Extract the (X, Y) coordinate from the center of the cell holding the provided text.  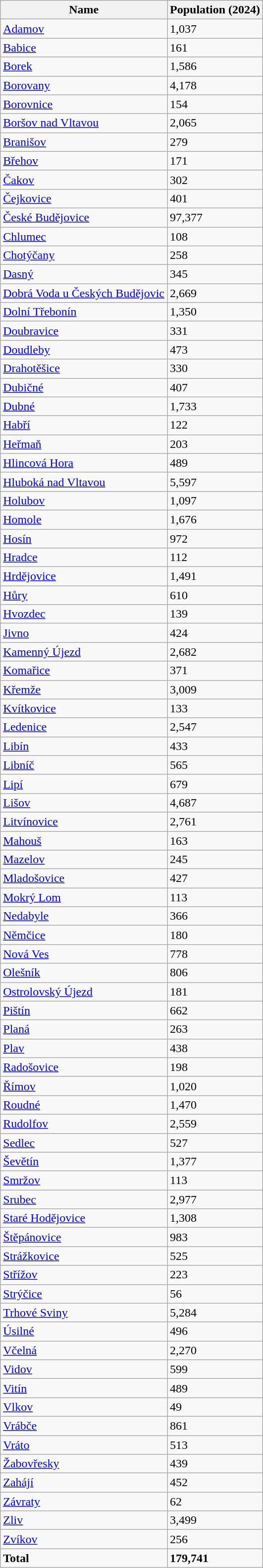
424 (215, 633)
610 (215, 595)
Střížov (84, 1275)
439 (215, 1464)
2,977 (215, 1199)
Vidov (84, 1369)
Roudné (84, 1105)
180 (215, 935)
Němčice (84, 935)
Chotýčany (84, 255)
Zvíkov (84, 1539)
Libníč (84, 765)
161 (215, 48)
433 (215, 746)
Hlincová Hora (84, 463)
3,499 (215, 1520)
Římov (84, 1086)
Mladošovice (84, 878)
122 (215, 425)
258 (215, 255)
171 (215, 161)
Dubné (84, 406)
Sedlec (84, 1142)
Hrdějovice (84, 576)
Borovany (84, 85)
České Budějovice (84, 217)
Kamenný Újezd (84, 652)
256 (215, 1539)
Mokrý Lom (84, 897)
366 (215, 916)
Smržov (84, 1181)
Planá (84, 1029)
Včelná (84, 1350)
Nedabyle (84, 916)
Vrábče (84, 1426)
279 (215, 142)
Dasný (84, 274)
Vitín (84, 1388)
Žabovřesky (84, 1464)
Čejkovice (84, 198)
Ledenice (84, 727)
97,377 (215, 217)
Borovnice (84, 104)
Mazelov (84, 860)
1,037 (215, 29)
Doudleby (84, 350)
427 (215, 878)
778 (215, 954)
Zliv (84, 1520)
1,350 (215, 312)
Ševětín (84, 1162)
599 (215, 1369)
527 (215, 1142)
Zahájí (84, 1483)
972 (215, 538)
2,559 (215, 1124)
438 (215, 1048)
679 (215, 784)
Hvozdec (84, 614)
Hůry (84, 595)
Borek (84, 66)
Population (2024) (215, 10)
Štěpánovice (84, 1237)
Pištín (84, 1010)
Litvínovice (84, 821)
Habří (84, 425)
Hluboká nad Vltavou (84, 482)
Nová Ves (84, 954)
401 (215, 198)
496 (215, 1331)
Mahouš (84, 841)
Hradce (84, 558)
154 (215, 104)
179,741 (215, 1558)
Chlumec (84, 237)
1,491 (215, 576)
Vlkov (84, 1407)
513 (215, 1445)
245 (215, 860)
Komařice (84, 671)
5,284 (215, 1313)
2,761 (215, 821)
Závraty (84, 1502)
Srubec (84, 1199)
2,065 (215, 123)
2,682 (215, 652)
1,308 (215, 1218)
1,377 (215, 1162)
Jivno (84, 633)
1,097 (215, 501)
Boršov nad Vltavou (84, 123)
Křemže (84, 690)
331 (215, 331)
302 (215, 180)
525 (215, 1256)
4,687 (215, 803)
263 (215, 1029)
Dolní Třebonín (84, 312)
Total (84, 1558)
861 (215, 1426)
473 (215, 350)
Trhové Sviny (84, 1313)
198 (215, 1067)
565 (215, 765)
Hosín (84, 538)
Kvítkovice (84, 708)
1,470 (215, 1105)
345 (215, 274)
Homole (84, 519)
Úsilné (84, 1331)
4,178 (215, 85)
Lipí (84, 784)
Heřmaň (84, 444)
1,586 (215, 66)
Čakov (84, 180)
1,733 (215, 406)
Strážkovice (84, 1256)
2,270 (215, 1350)
Ostrolovský Újezd (84, 992)
Doubravice (84, 331)
Lišov (84, 803)
Name (84, 10)
Drahotěšice (84, 369)
Adamov (84, 29)
371 (215, 671)
Vráto (84, 1445)
5,597 (215, 482)
Plav (84, 1048)
983 (215, 1237)
Radošovice (84, 1067)
3,009 (215, 690)
139 (215, 614)
62 (215, 1502)
181 (215, 992)
Dobrá Voda u Českých Budějovic (84, 293)
Rudolfov (84, 1124)
Břehov (84, 161)
49 (215, 1407)
223 (215, 1275)
806 (215, 973)
452 (215, 1483)
Staré Hodějovice (84, 1218)
1,020 (215, 1086)
2,547 (215, 727)
Branišov (84, 142)
Dubičné (84, 387)
Holubov (84, 501)
203 (215, 444)
163 (215, 841)
Libín (84, 746)
Olešník (84, 973)
Strýčice (84, 1294)
2,669 (215, 293)
1,676 (215, 519)
108 (215, 237)
Babice (84, 48)
662 (215, 1010)
330 (215, 369)
112 (215, 558)
407 (215, 387)
56 (215, 1294)
133 (215, 708)
